Return (X, Y) of the center of cell containing provided text 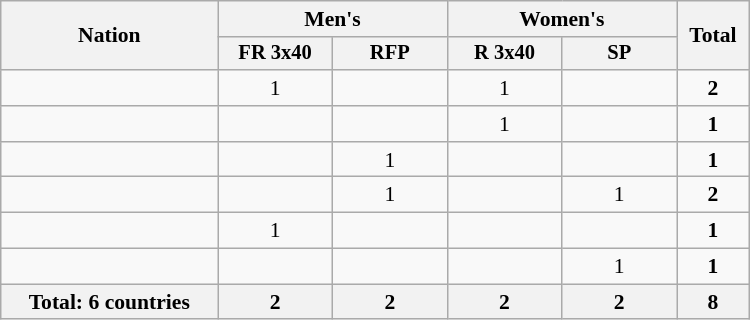
FR 3x40 (276, 54)
Total (714, 36)
RFP (390, 54)
8 (714, 302)
Men's (332, 19)
Nation (110, 36)
Women's (562, 19)
SP (620, 54)
R 3x40 (504, 54)
Total: 6 countries (110, 302)
